From the cell containing the given text, extract its center point as [X, Y] coordinate. 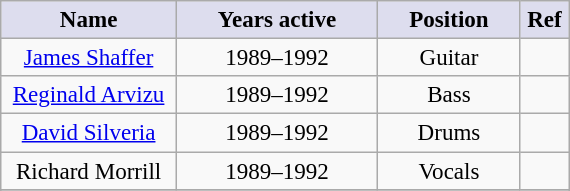
Position [450, 20]
Name [89, 20]
Years active [276, 20]
Ref [544, 20]
Drums [450, 133]
Guitar [450, 57]
Bass [450, 95]
Vocals [450, 171]
David Silveria [89, 133]
James Shaffer [89, 57]
Richard Morrill [89, 171]
Reginald Arvizu [89, 95]
